Locate the cell with the specified text and output its (x, y) center coordinate. 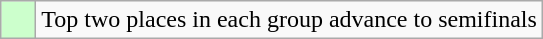
Top two places in each group advance to semifinals (290, 20)
